Capture the cell that displays the provided text and extract its [X, Y] central coordinate. 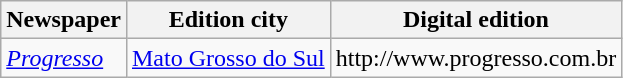
Edition city [228, 20]
http://www.progresso.com.br [476, 58]
Mato Grosso do Sul [228, 58]
Newspaper [64, 20]
Digital edition [476, 20]
Progresso [64, 58]
